Scan for the cell matching the given text and deliver its [x, y] coordinate at center. 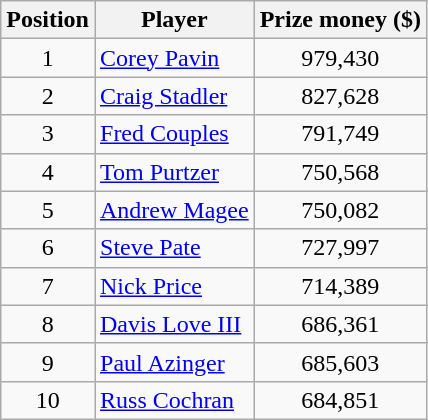
Fred Couples [174, 134]
Tom Purtzer [174, 172]
Steve Pate [174, 248]
791,749 [340, 134]
9 [48, 362]
4 [48, 172]
686,361 [340, 324]
10 [48, 400]
Andrew Magee [174, 210]
Craig Stadler [174, 96]
750,568 [340, 172]
Nick Price [174, 286]
7 [48, 286]
2 [48, 96]
827,628 [340, 96]
684,851 [340, 400]
1 [48, 58]
3 [48, 134]
8 [48, 324]
Paul Azinger [174, 362]
Prize money ($) [340, 20]
Player [174, 20]
727,997 [340, 248]
685,603 [340, 362]
Russ Cochran [174, 400]
5 [48, 210]
Davis Love III [174, 324]
Position [48, 20]
979,430 [340, 58]
6 [48, 248]
Corey Pavin [174, 58]
714,389 [340, 286]
750,082 [340, 210]
